Extract the [X, Y] coordinate from the center of the cell holding the provided text.  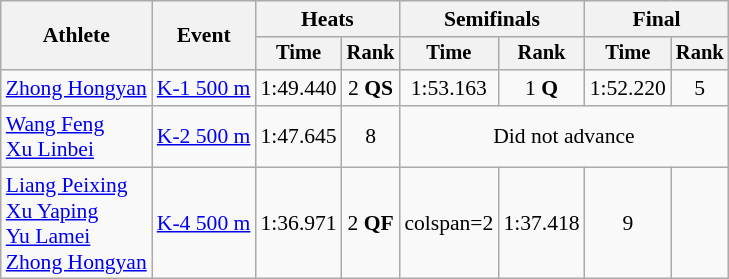
1:47.645 [298, 136]
5 [700, 88]
1:53.163 [448, 88]
1:37.418 [541, 223]
Athlete [76, 36]
Did not advance [564, 136]
1:52.220 [628, 88]
9 [628, 223]
Heats [327, 19]
1:36.971 [298, 223]
1 Q [541, 88]
K-2 500 m [204, 136]
K-4 500 m [204, 223]
8 [371, 136]
Wang FengXu Linbei [76, 136]
Semifinals [492, 19]
K-1 500 m [204, 88]
Event [204, 36]
Liang PeixingXu YapingYu LameiZhong Hongyan [76, 223]
1:49.440 [298, 88]
Final [657, 19]
2 QS [371, 88]
2 QF [371, 223]
colspan=2 [448, 223]
Zhong Hongyan [76, 88]
